Locate the cell with the specified text and output its [x, y] center coordinate. 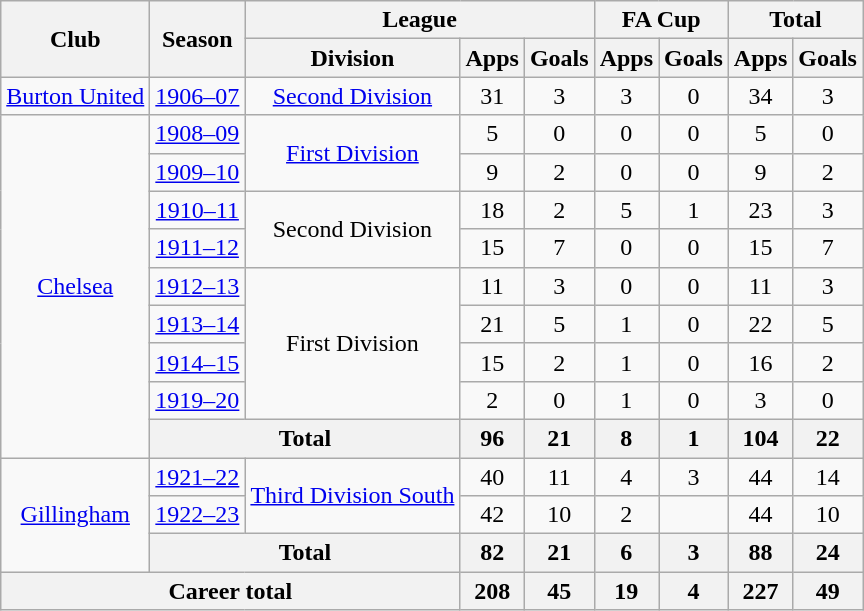
96 [492, 438]
1909–10 [198, 172]
6 [626, 553]
1908–09 [198, 134]
14 [828, 477]
18 [492, 210]
24 [828, 553]
16 [760, 362]
19 [626, 591]
FA Cup [661, 20]
1911–12 [198, 248]
42 [492, 515]
45 [559, 591]
Third Division South [352, 496]
1906–07 [198, 96]
Career total [230, 591]
Season [198, 39]
1914–15 [198, 362]
49 [828, 591]
Burton United [76, 96]
1919–20 [198, 400]
40 [492, 477]
23 [760, 210]
31 [492, 96]
Division [352, 58]
Gillingham [76, 515]
104 [760, 438]
88 [760, 553]
1913–14 [198, 324]
1912–13 [198, 286]
1922–23 [198, 515]
227 [760, 591]
34 [760, 96]
Club [76, 39]
1921–22 [198, 477]
208 [492, 591]
League [420, 20]
82 [492, 553]
Chelsea [76, 286]
8 [626, 438]
1910–11 [198, 210]
